Search for the cell housing the specified text and yield its (X, Y) center coordinate. 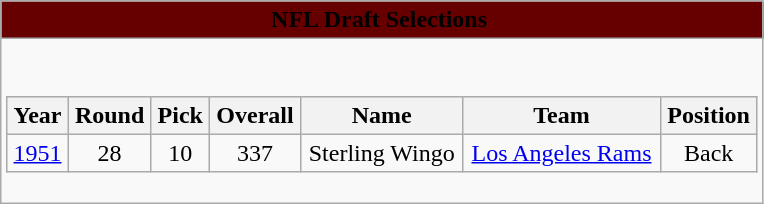
Year (38, 115)
Team (562, 115)
Back (708, 153)
Overall (254, 115)
Sterling Wingo (382, 153)
10 (180, 153)
Year Round Pick Overall Name Team Position 1951 28 10 337 Sterling Wingo Los Angeles Rams Back (382, 121)
Los Angeles Rams (562, 153)
28 (110, 153)
1951 (38, 153)
Pick (180, 115)
Position (708, 115)
Round (110, 115)
NFL Draft Selections (382, 20)
337 (254, 153)
Name (382, 115)
